Locate the cell with the specified text and output its (X, Y) center coordinate. 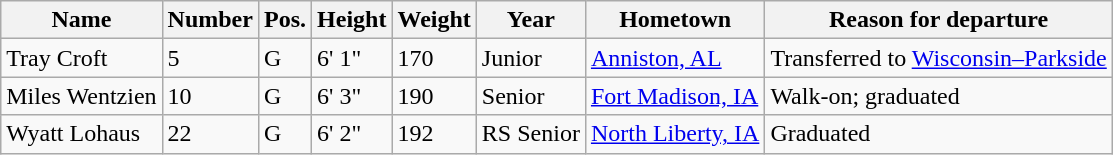
6' 2" (352, 134)
6' 1" (352, 58)
Senior (530, 96)
Junior (530, 58)
190 (434, 96)
Reason for departure (938, 20)
Height (352, 20)
22 (210, 134)
Name (82, 20)
Walk-on; graduated (938, 96)
Transferred to Wisconsin–Parkside (938, 58)
Miles Wentzien (82, 96)
Year (530, 20)
Graduated (938, 134)
Wyatt Lohaus (82, 134)
6' 3" (352, 96)
10 (210, 96)
170 (434, 58)
5 (210, 58)
Pos. (284, 20)
Tray Croft (82, 58)
North Liberty, IA (674, 134)
Anniston, AL (674, 58)
Hometown (674, 20)
Number (210, 20)
192 (434, 134)
RS Senior (530, 134)
Weight (434, 20)
Fort Madison, IA (674, 96)
